Pinpoint the cell where the given text exists, returning its (X, Y) midpoint coordinate. 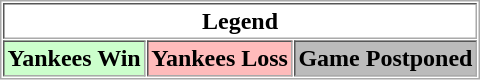
Yankees Loss (220, 58)
Legend (240, 21)
Game Postponed (386, 58)
Yankees Win (74, 58)
